Pinpoint the cell where the given text exists, returning its [X, Y] midpoint coordinate. 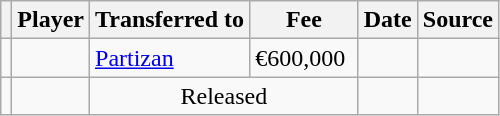
Date [388, 20]
Fee [304, 20]
Released [224, 96]
Source [458, 20]
Player [51, 20]
Transferred to [170, 20]
Partizan [170, 58]
€600,000 [304, 58]
